Determine the (X, Y) coordinate at the center of the cell enclosing the given text.  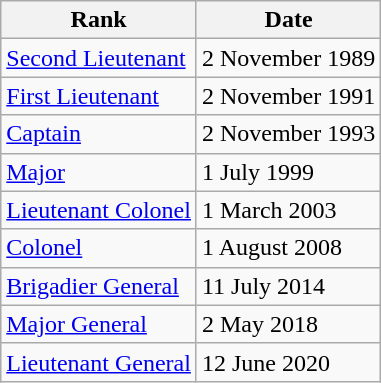
Date (288, 20)
Major General (99, 324)
First Lieutenant (99, 96)
11 July 2014 (288, 286)
Brigadier General (99, 286)
1 March 2003 (288, 210)
2 November 1993 (288, 134)
12 June 2020 (288, 362)
Lieutenant General (99, 362)
2 November 1989 (288, 58)
2 May 2018 (288, 324)
1 August 2008 (288, 248)
Rank (99, 20)
Major (99, 172)
Second Lieutenant (99, 58)
2 November 1991 (288, 96)
Captain (99, 134)
Colonel (99, 248)
Lieutenant Colonel (99, 210)
1 July 1999 (288, 172)
